Output the [x, y] coordinate of the center of the cell containing the given text.  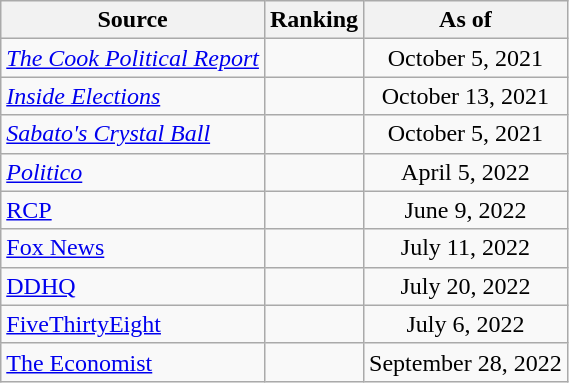
Source [133, 20]
DDHQ [133, 286]
FiveThirtyEight [133, 324]
Politico [133, 172]
April 5, 2022 [466, 172]
July 6, 2022 [466, 324]
As of [466, 20]
The Economist [133, 362]
July 11, 2022 [466, 248]
RCP [133, 210]
Sabato's Crystal Ball [133, 134]
Inside Elections [133, 96]
Ranking [314, 20]
The Cook Political Report [133, 58]
Fox News [133, 248]
July 20, 2022 [466, 286]
October 13, 2021 [466, 96]
June 9, 2022 [466, 210]
September 28, 2022 [466, 362]
